Pinpoint the cell where the given text exists, returning its [X, Y] midpoint coordinate. 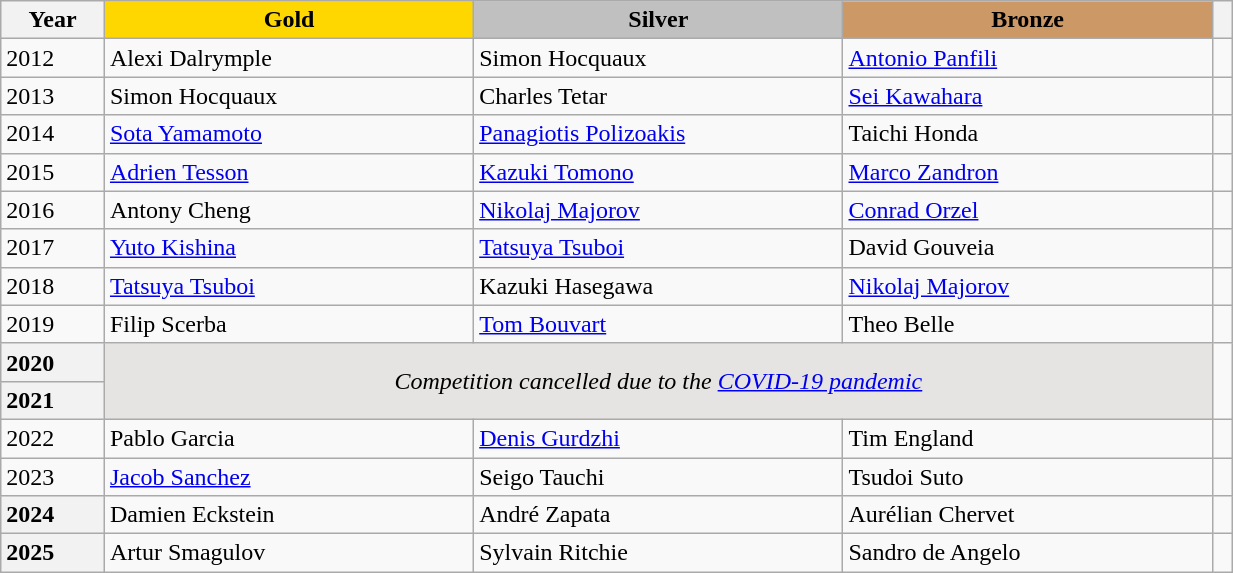
Conrad Orzel [1028, 210]
2013 [53, 96]
2021 [53, 400]
Charles Tetar [658, 96]
Denis Gurdzhi [658, 438]
Sota Yamamoto [288, 134]
Artur Smagulov [288, 553]
Kazuki Hasegawa [658, 286]
Yuto Kishina [288, 248]
2024 [53, 515]
Alexi Dalrymple [288, 58]
2014 [53, 134]
Tom Bouvart [658, 324]
Antony Cheng [288, 210]
2023 [53, 477]
Damien Eckstein [288, 515]
Sylvain Ritchie [658, 553]
Aurélian Chervet [1028, 515]
Bronze [1028, 20]
Adrien Tesson [288, 172]
Sandro de Angelo [1028, 553]
Taichi Honda [1028, 134]
Panagiotis Polizoakis [658, 134]
2025 [53, 553]
Sei Kawahara [1028, 96]
Pablo Garcia [288, 438]
2018 [53, 286]
2012 [53, 58]
Tsudoi Suto [1028, 477]
2022 [53, 438]
Year [53, 20]
2017 [53, 248]
2019 [53, 324]
2016 [53, 210]
David Gouveia [1028, 248]
2015 [53, 172]
Theo Belle [1028, 324]
Gold [288, 20]
Competition cancelled due to the COVID-19 pandemic [658, 381]
Antonio Panfili [1028, 58]
2020 [53, 362]
Seigo Tauchi [658, 477]
Filip Scerba [288, 324]
Tim England [1028, 438]
Marco Zandron [1028, 172]
Silver [658, 20]
Jacob Sanchez [288, 477]
André Zapata [658, 515]
Kazuki Tomono [658, 172]
